Pinpoint the cell where the given text exists, returning its (X, Y) midpoint coordinate. 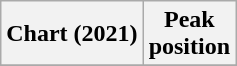
Chart (2021) (72, 34)
Peakposition (189, 34)
